Identify which cell holds the provided text, then report its [x, y] central coordinate. 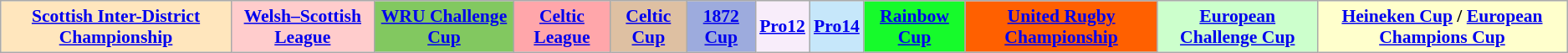
Rainbow Cup [915, 27]
WRU Challenge Cup [443, 27]
Pro14 [836, 27]
Heineken Cup / European Champions Cup [1442, 27]
Scottish Inter-District Championship [116, 27]
Pro12 [783, 27]
European Challenge Cup [1238, 27]
United Rugby Championship [1061, 27]
1872 Cup [722, 27]
Celtic League [562, 27]
Welsh–Scottish League [303, 27]
Celtic Cup [648, 27]
